Return the [X, Y] coordinate for the center point of the cell that contains the specified text.  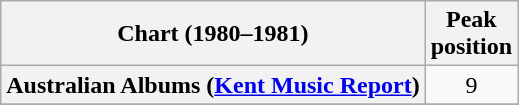
9 [471, 85]
Chart (1980–1981) [213, 34]
Australian Albums (Kent Music Report) [213, 85]
Peakposition [471, 34]
